Extract the (x, y) coordinate from the center of the cell holding the provided text.  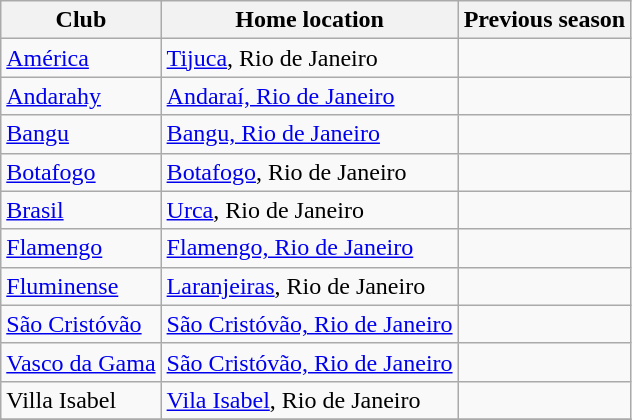
Bangu, Rio de Janeiro (310, 134)
Villa Isabel (81, 400)
Botafogo (81, 172)
Bangu (81, 134)
Flamengo (81, 248)
Andarahy (81, 96)
Tijuca, Rio de Janeiro (310, 58)
Botafogo, Rio de Janeiro (310, 172)
Urca, Rio de Janeiro (310, 210)
Brasil (81, 210)
Vila Isabel, Rio de Janeiro (310, 400)
Laranjeiras, Rio de Janeiro (310, 286)
Flamengo, Rio de Janeiro (310, 248)
Home location (310, 20)
São Cristóvão (81, 324)
Andaraí, Rio de Janeiro (310, 96)
Vasco da Gama (81, 362)
América (81, 58)
Previous season (544, 20)
Club (81, 20)
Fluminense (81, 286)
